Provide the [X, Y] coordinate of the cell's center where the given text is located.  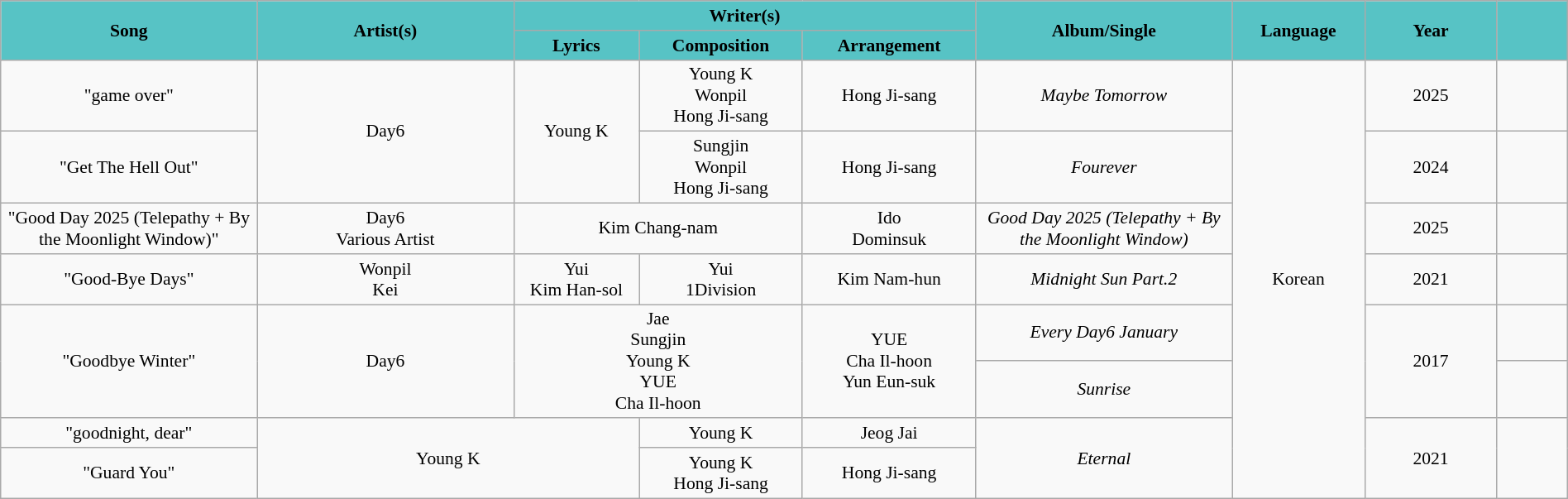
Sunrise [1104, 389]
Song [129, 30]
Midnight Sun Part.2 [1104, 278]
Young KWonpilHong Ji-sang [721, 96]
"goodnight, dear" [129, 433]
"Good Day 2025 (Telepathy + By the Moonlight Window)" [129, 228]
Every Day6 January [1104, 333]
Artist(s) [385, 30]
Year [1431, 30]
Young KHong Ji-sang [721, 473]
Maybe Tomorrow [1104, 96]
Writer(s) [744, 16]
Arrangement [888, 45]
2024 [1431, 167]
Kim Chang-nam [658, 228]
WonpilKei [385, 278]
YuiKim Han-sol [576, 278]
Jeog Jai [888, 433]
JaeSungjinYoung KYUECha Il-hoon [658, 362]
"Get The Hell Out" [129, 167]
Eternal [1104, 458]
Language [1298, 30]
Yui1Division [721, 278]
Fourever [1104, 167]
SungjinWonpilHong Ji-sang [721, 167]
Kim Nam-hun [888, 278]
Day6Various Artist [385, 228]
"Goodbye Winter" [129, 362]
IdoDominsuk [888, 228]
YUECha Il-hoonYun Eun-suk [888, 362]
"game over" [129, 96]
2017 [1431, 362]
Album/Single [1104, 30]
"Good-Bye Days" [129, 278]
Good Day 2025 (Telepathy + By the Moonlight Window) [1104, 228]
"Guard You" [129, 473]
Composition [721, 45]
Lyrics [576, 45]
Korean [1298, 279]
